Pinpoint the cell where the given text exists, returning its (X, Y) midpoint coordinate. 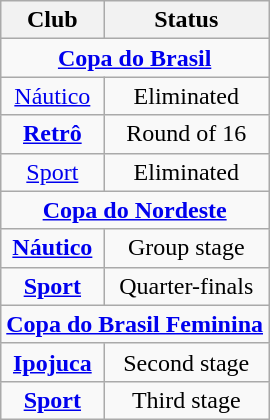
Third stage (186, 400)
Second stage (186, 362)
Copa do Nordeste (135, 210)
Status (186, 20)
Ipojuca (52, 362)
Copa do Brasil (135, 58)
Copa do Brasil Feminina (135, 324)
Retrô (52, 134)
Group stage (186, 248)
Round of 16 (186, 134)
Club (52, 20)
Quarter-finals (186, 286)
